Identify which cell holds the provided text, then report its (x, y) central coordinate. 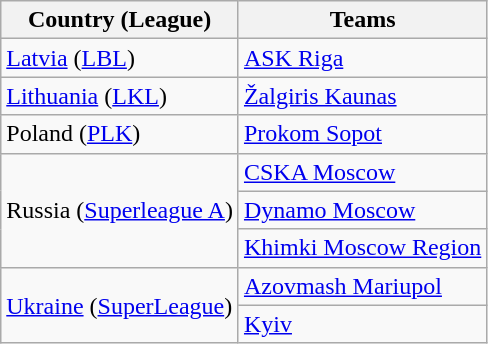
Kyiv (362, 324)
CSKA Moscow (362, 172)
Teams (362, 20)
Country (League) (120, 20)
Poland (PLK) (120, 134)
Azovmash Mariupol (362, 286)
Khimki Moscow Region (362, 248)
Ukraine (SuperLeague) (120, 305)
Russia (Superleague A) (120, 210)
Žalgiris Kaunas (362, 96)
Dynamo Moscow (362, 210)
Latvia (LBL) (120, 58)
ASK Riga (362, 58)
Lithuania (LKL) (120, 96)
Prokom Sopot (362, 134)
